From the cell containing the given text, extract its center point as (x, y) coordinate. 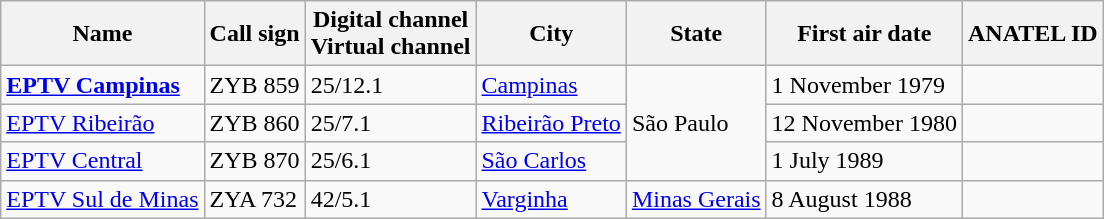
ZYB 859 (254, 85)
ZYB 870 (254, 161)
ANATEL ID (1032, 34)
EPTV Ribeirão (102, 123)
1 July 1989 (864, 161)
Varginha (551, 199)
Digital channelVirtual channel (390, 34)
State (696, 34)
1 November 1979 (864, 85)
42/5.1 (390, 199)
25/7.1 (390, 123)
25/12.1 (390, 85)
Campinas (551, 85)
Ribeirão Preto (551, 123)
First air date (864, 34)
8 August 1988 (864, 199)
City (551, 34)
São Carlos (551, 161)
EPTV Sul de Minas (102, 199)
São Paulo (696, 123)
Name (102, 34)
Minas Gerais (696, 199)
ZYA 732 (254, 199)
EPTV Campinas (102, 85)
25/6.1 (390, 161)
Call sign (254, 34)
12 November 1980 (864, 123)
EPTV Central (102, 161)
ZYB 860 (254, 123)
